Extract the [X, Y] coordinate from the center of the cell holding the provided text.  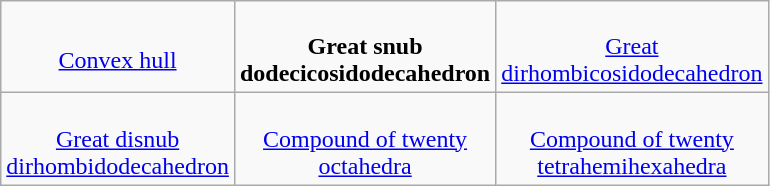
Great disnub dirhombidodecahedron [118, 139]
Convex hull [118, 47]
Great snub dodecicosidodecahedron [364, 47]
Great dirhombicosidodecahedron [632, 47]
Compound of twenty tetrahemihexahedra [632, 139]
Compound of twenty octahedra [364, 139]
